Scan for the cell matching the given text and deliver its (x, y) coordinate at center. 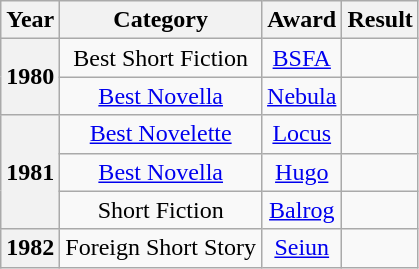
Hugo (302, 172)
Locus (302, 134)
1981 (30, 172)
Year (30, 20)
1982 (30, 248)
1980 (30, 77)
Short Fiction (161, 210)
Nebula (302, 96)
Seiun (302, 248)
Category (161, 20)
Result (380, 20)
BSFA (302, 58)
Foreign Short Story (161, 248)
Balrog (302, 210)
Best Short Fiction (161, 58)
Award (302, 20)
Best Novelette (161, 134)
